Determine the [X, Y] coordinate at the center of the cell enclosing the given text.  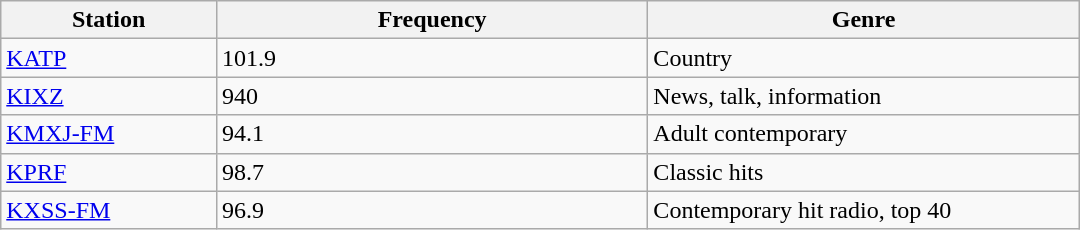
96.9 [432, 210]
Station [109, 20]
Genre [864, 20]
KIXZ [109, 96]
KATP [109, 58]
Contemporary hit radio, top 40 [864, 210]
Classic hits [864, 172]
KMXJ-FM [109, 134]
Frequency [432, 20]
Adult contemporary [864, 134]
News, talk, information [864, 96]
940 [432, 96]
KXSS-FM [109, 210]
Country [864, 58]
KPRF [109, 172]
98.7 [432, 172]
101.9 [432, 58]
94.1 [432, 134]
